Find where the given text appears and provide that cell's center as (x, y) coordinate. 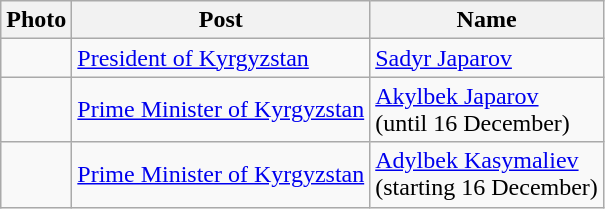
Sadyr Japarov (487, 58)
President of Kyrgyzstan (221, 58)
Adylbek Kasymaliev(starting 16 December) (487, 174)
Photo (36, 20)
Akylbek Japarov(until 16 December) (487, 110)
Name (487, 20)
Post (221, 20)
